Find where the given text appears and provide that cell's center as [x, y] coordinate. 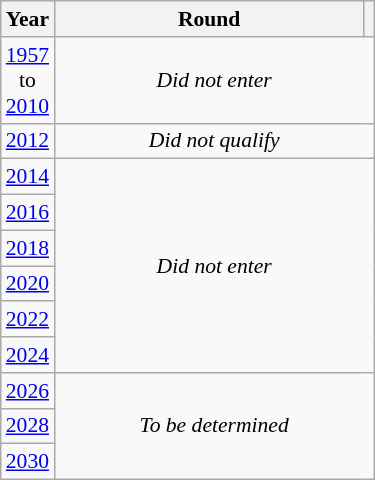
2030 [28, 462]
2018 [28, 248]
2024 [28, 355]
Year [28, 19]
Did not qualify [214, 141]
2020 [28, 284]
2022 [28, 320]
2028 [28, 426]
2026 [28, 391]
2012 [28, 141]
2016 [28, 213]
1957to2010 [28, 80]
To be determined [214, 426]
Round [209, 19]
2014 [28, 177]
